Pinpoint the cell where the given text exists, returning its (x, y) midpoint coordinate. 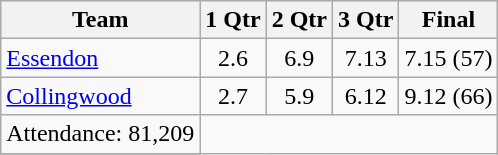
7.13 (366, 58)
9.12 (66) (448, 96)
6.12 (366, 96)
1 Qtr (233, 20)
2.7 (233, 96)
5.9 (299, 96)
7.15 (57) (448, 58)
6.9 (299, 58)
Collingwood (100, 96)
2.6 (233, 58)
Essendon (100, 58)
Attendance: 81,209 (100, 134)
Final (448, 20)
2 Qtr (299, 20)
Team (100, 20)
3 Qtr (366, 20)
